Pinpoint the cell where the given text exists, returning its (X, Y) midpoint coordinate. 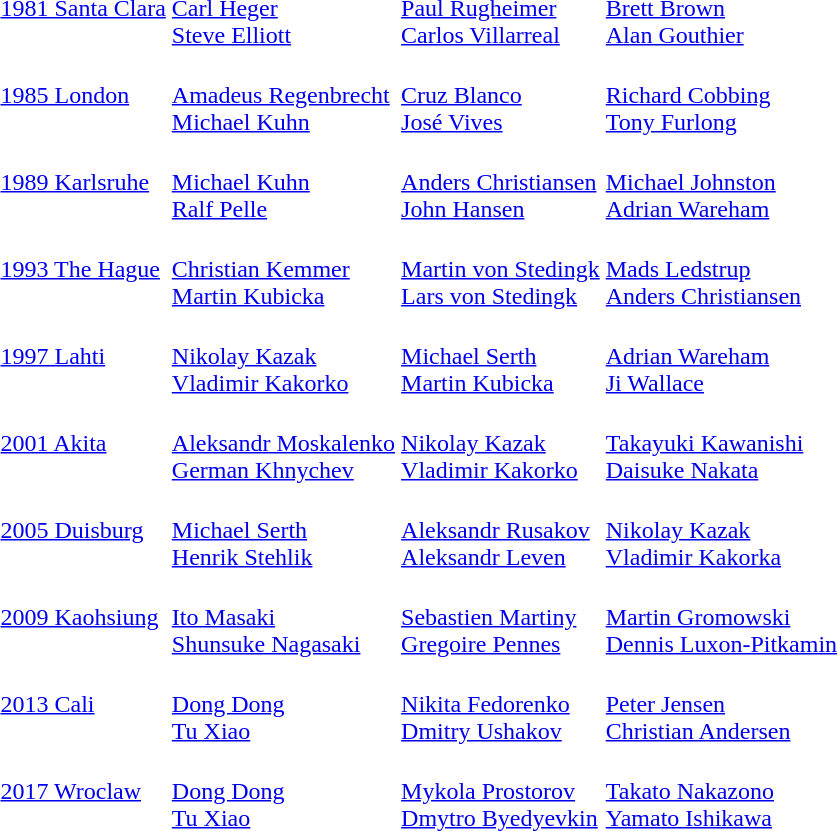
Nikita Fedorenko Dmitry Ushakov (501, 704)
Mads LedstrupAnders Christiansen (721, 269)
Michael KuhnRalf Pelle (283, 182)
Adrian WarehamJi Wallace (721, 356)
Aleksandr MoskalenkoGerman Khnychev (283, 443)
Aleksandr RusakovAleksandr Leven (501, 530)
Amadeus RegenbrechtMichael Kuhn (283, 95)
Richard CobbingTony Furlong (721, 95)
Michael SerthMartin Kubicka (501, 356)
Martin GromowskiDennis Luxon-Pitkamin (721, 617)
Nikolay KazakVladimir Kakorka (721, 530)
Michael SerthHenrik Stehlik (283, 530)
Sebastien MartinyGregoire Pennes (501, 617)
Christian KemmerMartin Kubicka (283, 269)
Takayuki KawanishiDaisuke Nakata (721, 443)
Dong Dong Tu Xiao (283, 704)
Michael JohnstonAdrian Wareham (721, 182)
Peter Jensen Christian Andersen (721, 704)
Martin von StedingkLars von Stedingk (501, 269)
Cruz BlancoJosé Vives (501, 95)
Anders ChristiansenJohn Hansen (501, 182)
Ito MasakiShunsuke Nagasaki (283, 617)
